Output the (X, Y) coordinate of the center of the cell containing the given text.  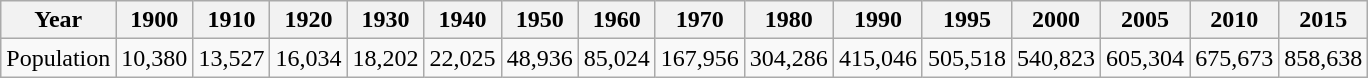
675,673 (1234, 58)
2010 (1234, 20)
1970 (700, 20)
16,034 (308, 58)
2015 (1324, 20)
Population (58, 58)
304,286 (788, 58)
1995 (966, 20)
1900 (154, 20)
858,638 (1324, 58)
48,936 (540, 58)
10,380 (154, 58)
18,202 (386, 58)
1950 (540, 20)
22,025 (462, 58)
Year (58, 20)
540,823 (1056, 58)
85,024 (616, 58)
1940 (462, 20)
1920 (308, 20)
1910 (232, 20)
505,518 (966, 58)
415,046 (878, 58)
1960 (616, 20)
1930 (386, 20)
1980 (788, 20)
2000 (1056, 20)
13,527 (232, 58)
167,956 (700, 58)
605,304 (1146, 58)
2005 (1146, 20)
1990 (878, 20)
